Identify which cell holds the provided text, then report its [x, y] central coordinate. 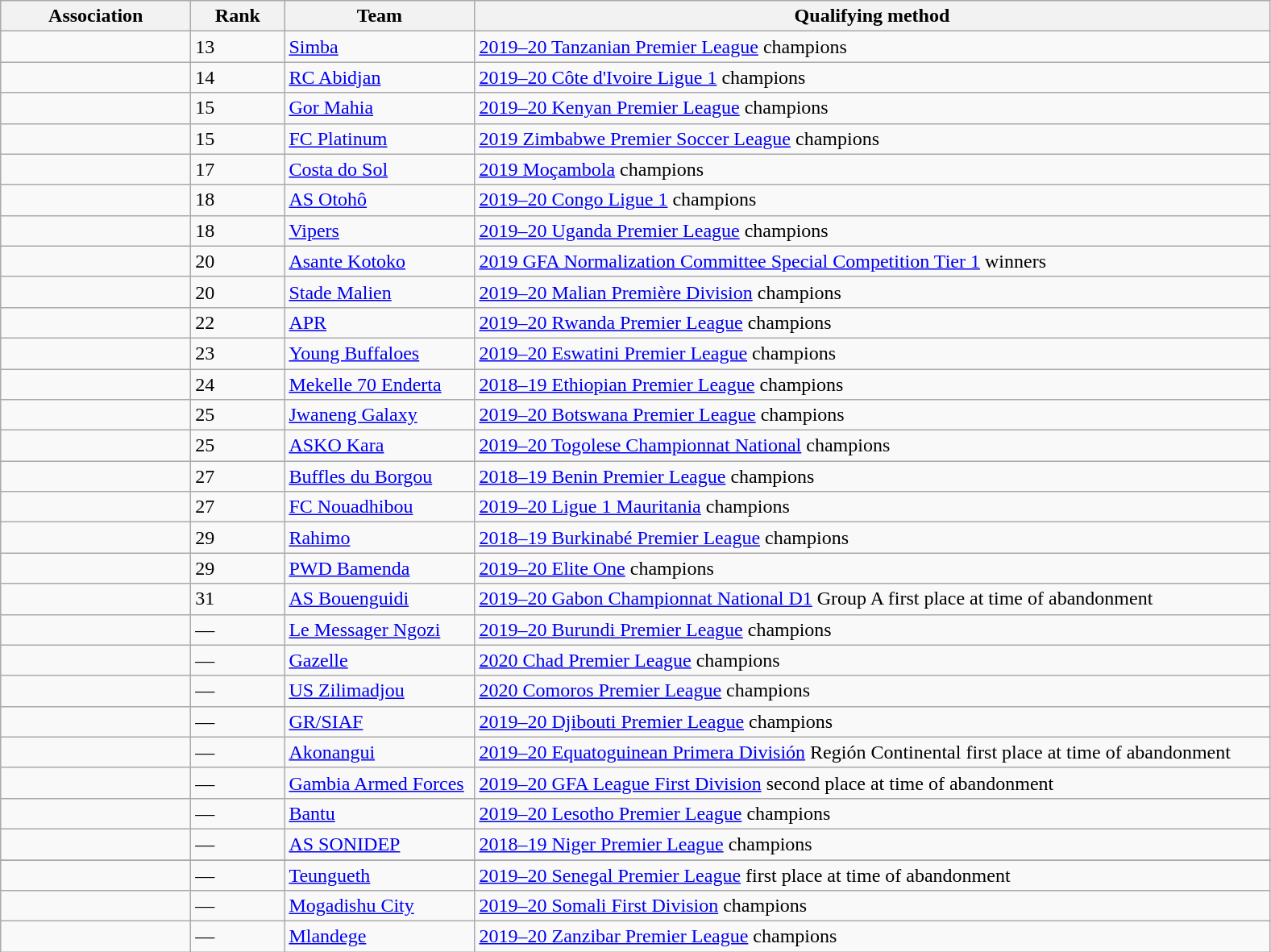
Akonangui [380, 752]
Teungueth [380, 875]
17 [238, 169]
2019–20 Lesotho Premier League champions [872, 813]
2019 Moçambola champions [872, 169]
23 [238, 353]
2019–20 Burundi Premier League champions [872, 630]
Qualifying method [872, 16]
RC Abidjan [380, 77]
Mlandege [380, 937]
AS Otohô [380, 200]
2020 Chad Premier League champions [872, 660]
Gor Mahia [380, 108]
FC Nouadhibou [380, 507]
2019–20 Eswatini Premier League champions [872, 353]
Association [96, 16]
2019–20 Ligue 1 Mauritania champions [872, 507]
2019–20 Rwanda Premier League champions [872, 322]
AS Bouenguidi [380, 599]
Vipers [380, 231]
Gambia Armed Forces [380, 783]
2019–20 Côte d'Ivoire Ligue 1 champions [872, 77]
2019–20 Elite One champions [872, 568]
2019–20 Somali First Division champions [872, 906]
2019–20 Kenyan Premier League champions [872, 108]
2019–20 Botswana Premier League champions [872, 415]
13 [238, 47]
Young Buffaloes [380, 353]
Mogadishu City [380, 906]
Jwaneng Galaxy [380, 415]
24 [238, 385]
22 [238, 322]
2020 Comoros Premier League champions [872, 691]
2019–20 Uganda Premier League champions [872, 231]
2019 Zimbabwe Premier Soccer League champions [872, 139]
ASKO Kara [380, 446]
2018–19 Benin Premier League champions [872, 476]
Costa do Sol [380, 169]
Stade Malien [380, 292]
Rank [238, 16]
PWD Bamenda [380, 568]
2019–20 Zanzibar Premier League champions [872, 937]
Buffles du Borgou [380, 476]
Team [380, 16]
APR [380, 322]
Bantu [380, 813]
14 [238, 77]
2019–20 GFA League First Division second place at time of abandonment [872, 783]
2019–20 Congo Ligue 1 champions [872, 200]
2019 GFA Normalization Committee Special Competition Tier 1 winners [872, 261]
Gazelle [380, 660]
2019–20 Senegal Premier League first place at time of abandonment [872, 875]
Simba [380, 47]
Le Messager Ngozi [380, 630]
31 [238, 599]
2019–20 Gabon Championnat National D1 Group A first place at time of abandonment [872, 599]
Asante Kotoko [380, 261]
AS SONIDEP [380, 844]
2019–20 Equatoguinean Primera División Región Continental first place at time of abandonment [872, 752]
2019–20 Malian Première Division champions [872, 292]
2018–19 Burkinabé Premier League champions [872, 538]
US Zilimadjou [380, 691]
2019–20 Djibouti Premier League champions [872, 721]
2019–20 Togolese Championnat National champions [872, 446]
2018–19 Ethiopian Premier League champions [872, 385]
2019–20 Tanzanian Premier League champions [872, 47]
GR/SIAF [380, 721]
Mekelle 70 Enderta [380, 385]
FC Platinum [380, 139]
Rahimo [380, 538]
2018–19 Niger Premier League champions [872, 844]
